Scan for the cell matching the given text and deliver its (x, y) coordinate at center. 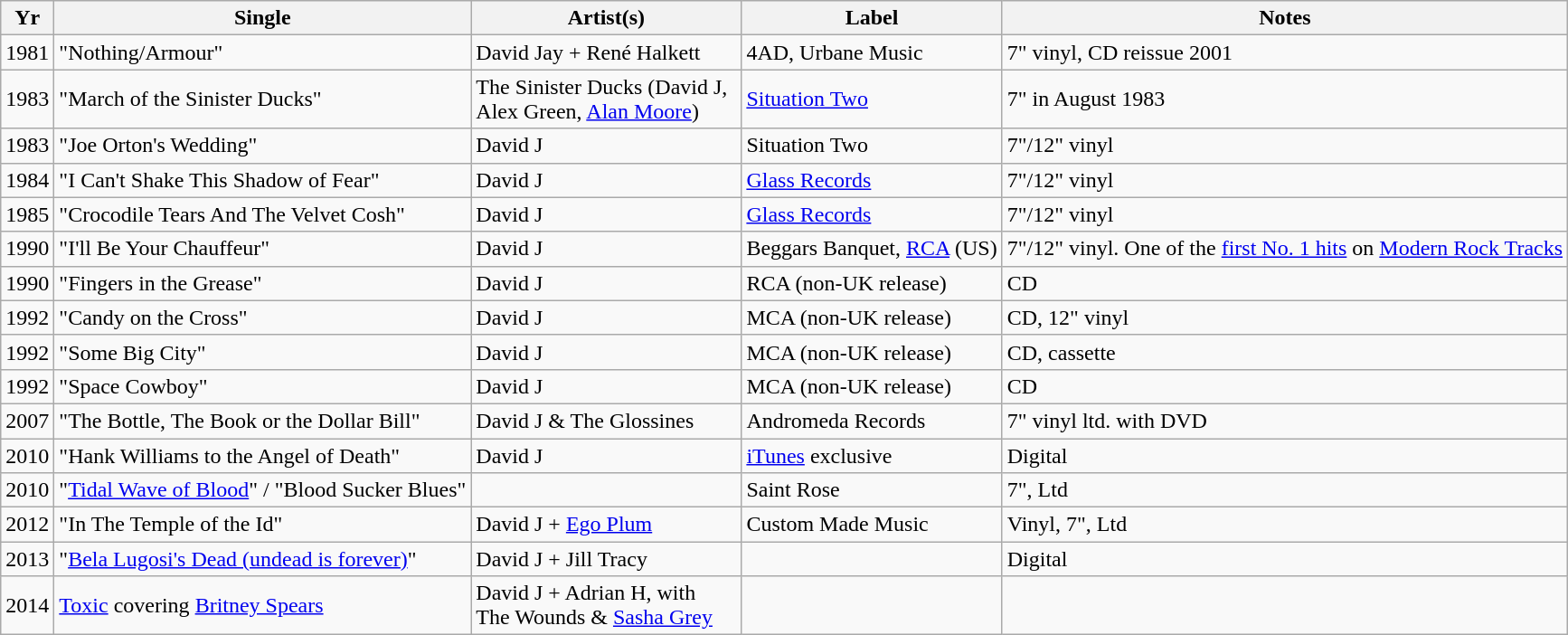
1984 (27, 180)
2007 (27, 421)
2014 (27, 606)
"March of the Sinister Ducks" (262, 100)
David Jay + René Halkett (606, 52)
Beggars Banquet, RCA (US) (872, 249)
1985 (27, 214)
"The Bottle, The Book or the Dollar Bill" (262, 421)
7" in August 1983 (1284, 100)
Toxic covering Britney Spears (262, 606)
The Sinister Ducks (David J, Alex Green, Alan Moore) (606, 100)
RCA (non-UK release) (872, 283)
David J + Jill Tracy (606, 559)
1981 (27, 52)
Artist(s) (606, 18)
Saint Rose (872, 490)
"I'll Be Your Chauffeur" (262, 249)
"Nothing/Armour" (262, 52)
2012 (27, 525)
7", Ltd (1284, 490)
"Bela Lugosi's Dead (undead is forever)" (262, 559)
Vinyl, 7", Ltd (1284, 525)
Yr (27, 18)
2013 (27, 559)
Label (872, 18)
"Tidal Wave of Blood" / "Blood Sucker Blues" (262, 490)
CD, cassette (1284, 352)
Single (262, 18)
"Fingers in the Grease" (262, 283)
"Candy on the Cross" (262, 317)
"Hank Williams to the Angel of Death" (262, 455)
Custom Made Music (872, 525)
"Crocodile Tears And The Velvet Cosh" (262, 214)
CD, 12" vinyl (1284, 317)
"In The Temple of the Id" (262, 525)
7" vinyl ltd. with DVD (1284, 421)
"I Can't Shake This Shadow of Fear" (262, 180)
"Space Cowboy" (262, 386)
David J + Adrian H, withThe Wounds & Sasha Grey (606, 606)
Notes (1284, 18)
Andromeda Records (872, 421)
iTunes exclusive (872, 455)
7" vinyl, CD reissue 2001 (1284, 52)
7"/12" vinyl. One of the first No. 1 hits on Modern Rock Tracks (1284, 249)
"Some Big City" (262, 352)
David J & The Glossines (606, 421)
"Joe Orton's Wedding" (262, 146)
David J + Ego Plum (606, 525)
4AD, Urbane Music (872, 52)
